Output the [X, Y] coordinate of the center of the cell containing the given text.  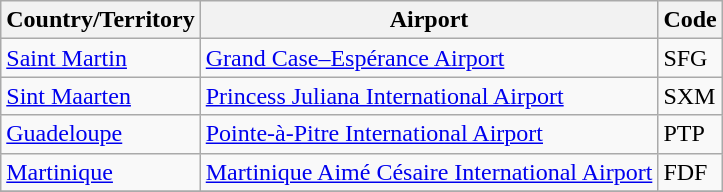
Grand Case–Espérance Airport [429, 58]
Pointe-à-Pitre International Airport [429, 134]
Guadeloupe [100, 134]
Martinique Aimé Césaire International Airport [429, 172]
Country/Territory [100, 20]
SXM [690, 96]
Sint Maarten [100, 96]
PTP [690, 134]
Saint Martin [100, 58]
Code [690, 20]
FDF [690, 172]
Princess Juliana International Airport [429, 96]
Airport [429, 20]
SFG [690, 58]
Martinique [100, 172]
